Pinpoint the cell where the given text exists, returning its (X, Y) midpoint coordinate. 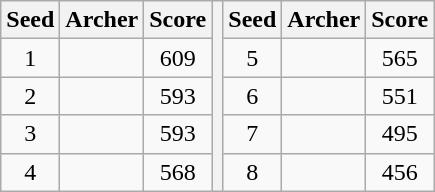
8 (252, 172)
565 (400, 58)
6 (252, 96)
456 (400, 172)
5 (252, 58)
2 (30, 96)
7 (252, 134)
495 (400, 134)
568 (178, 172)
3 (30, 134)
4 (30, 172)
551 (400, 96)
609 (178, 58)
1 (30, 58)
